Scan for the cell matching the given text and deliver its (X, Y) coordinate at center. 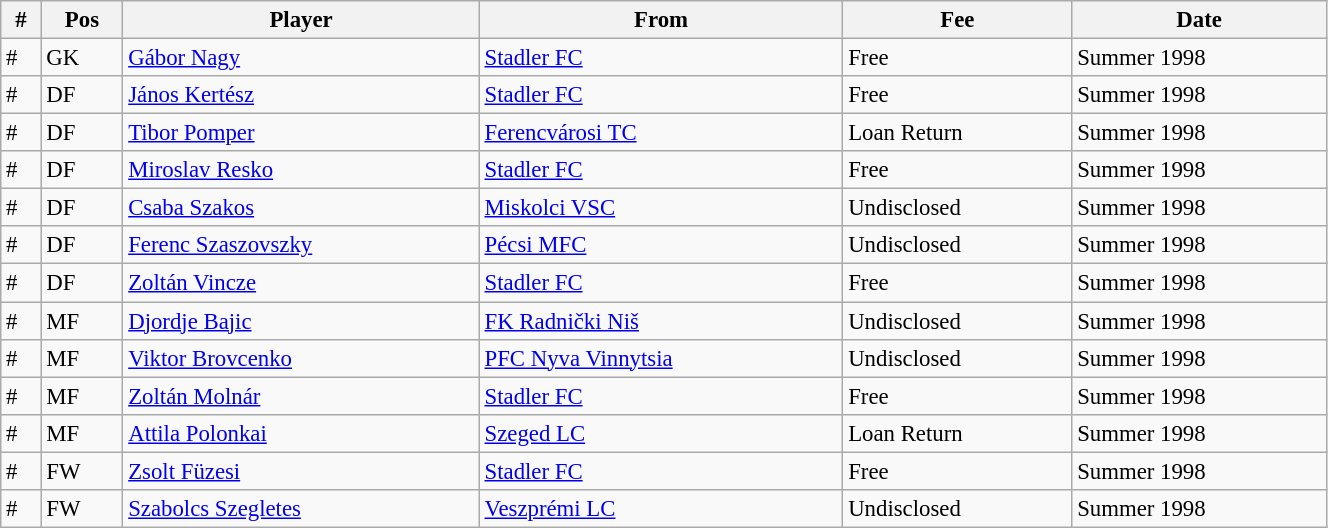
From (661, 20)
Gábor Nagy (301, 58)
Djordje Bajic (301, 321)
PFC Nyva Vinnytsia (661, 358)
Miskolci VSC (661, 208)
Zsolt Füzesi (301, 471)
Csaba Szakos (301, 208)
Ferencvárosi TC (661, 133)
Attila Polonkai (301, 433)
Veszprémi LC (661, 509)
Viktor Brovcenko (301, 358)
FK Radnički Niš (661, 321)
Szabolcs Szegletes (301, 509)
János Kertész (301, 95)
Ferenc Szaszovszky (301, 245)
Zoltán Molnár (301, 396)
Pos (82, 20)
Szeged LC (661, 433)
Zoltán Vincze (301, 283)
Pécsi MFC (661, 245)
Miroslav Resko (301, 170)
Tibor Pomper (301, 133)
GK (82, 58)
Date (1200, 20)
Player (301, 20)
Fee (958, 20)
